Scan for the cell matching the given text and deliver its [x, y] coordinate at center. 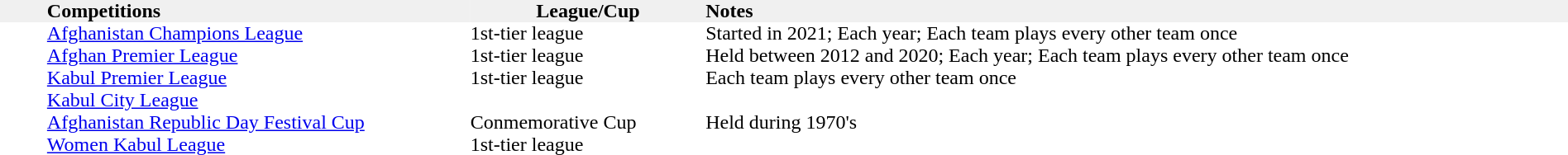
Kabul Premier League [259, 77]
Kabul City League [259, 101]
Afghanistan Champions League [259, 33]
Held during 1970's [1136, 122]
League/Cup [588, 12]
Conmemorative Cup [588, 122]
Notes [1136, 12]
Competitions [259, 12]
Afghan Premier League [259, 56]
Each team plays every other team once [1136, 77]
Started in 2021; Each year; Each team plays every other team once [1136, 33]
Held between 2012 and 2020; Each year; Each team plays every other team once [1136, 56]
Afghanistan Republic Day Festival Cup [259, 122]
